Output the [x, y] coordinate of the center of the cell containing the given text.  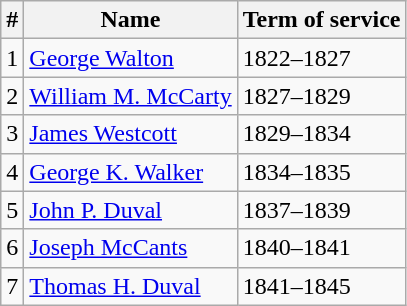
1827–1829 [322, 96]
John P. Duval [130, 210]
James Westcott [130, 134]
# [12, 20]
Joseph McCants [130, 248]
1 [12, 58]
William M. McCarty [130, 96]
1837–1839 [322, 210]
Name [130, 20]
Thomas H. Duval [130, 286]
2 [12, 96]
4 [12, 172]
1822–1827 [322, 58]
5 [12, 210]
Term of service [322, 20]
7 [12, 286]
George K. Walker [130, 172]
1834–1835 [322, 172]
1841–1845 [322, 286]
1829–1834 [322, 134]
George Walton [130, 58]
3 [12, 134]
1840–1841 [322, 248]
6 [12, 248]
